Output the [X, Y] coordinate of the center of the cell containing the given text.  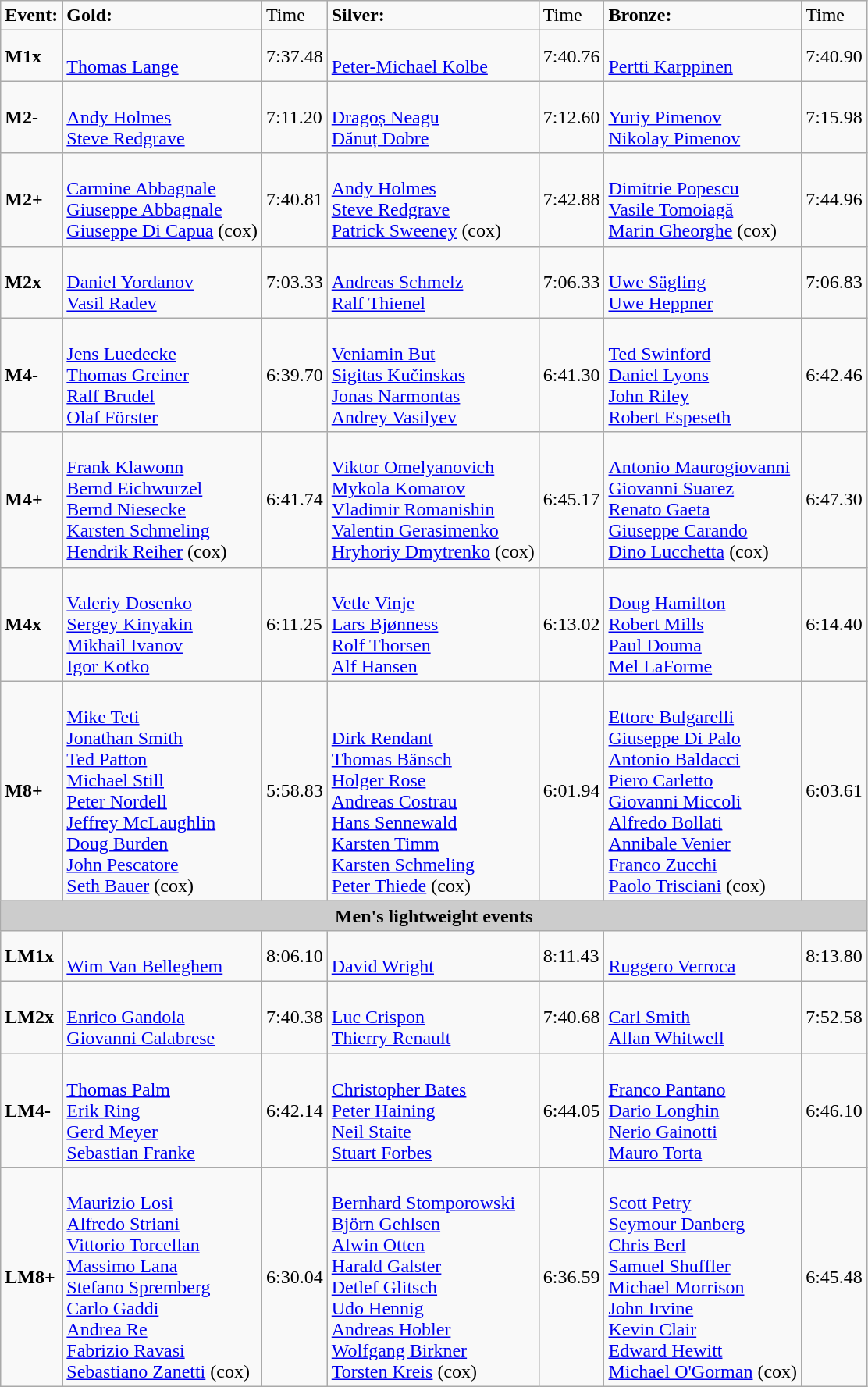
Pertti Karppinen [703, 56]
M4+ [31, 500]
7:06.33 [571, 282]
8:11.43 [571, 956]
6:30.04 [294, 1278]
Thomas Palm Erik Ring Gerd Meyer Sebastian Franke [162, 1110]
7:37.48 [294, 56]
LM8+ [31, 1278]
Maurizio Losi Alfredo Striani Vittorio Torcellan Massimo Lana Stefano Spremberg Carlo Gaddi Andrea Re Fabrizio Ravasi Sebastiano Zanetti (cox) [162, 1278]
Andy Holmes Steve Redgrave [162, 117]
Thomas Lange [162, 56]
6:42.14 [294, 1110]
7:15.98 [834, 117]
Daniel Yordanov Vasil Radev [162, 282]
Peter-Michael Kolbe [432, 56]
M8+ [31, 790]
Scott Petry Seymour Danberg Chris Berl Samuel Shuffler Michael Morrison John Irvine Kevin Clair Edward Hewitt Michael O'Gorman (cox) [703, 1278]
Men's lightweight events [434, 915]
Veniamin But Sigitas Kučinskas Jonas Narmontas Andrey Vasilyev [432, 375]
Franco Pantano Dario Longhin Nerio Gainotti Mauro Torta [703, 1110]
M1x [31, 56]
5:58.83 [294, 790]
7:40.38 [294, 1017]
6:45.17 [571, 500]
Gold: [162, 16]
Ted Swinford Daniel Lyons John Riley Robert Espeseth [703, 375]
Bernhard Stomporowski Björn Gehlsen Alwin Otten Harald Galster Detlef Glitsch Udo Hennig Andreas Hobler Wolfgang Birkner Torsten Kreis (cox) [432, 1278]
7:40.76 [571, 56]
LM1x [31, 956]
6:45.48 [834, 1278]
Doug Hamilton Robert Mills Paul Douma Mel LaForme [703, 624]
7:12.60 [571, 117]
M4x [31, 624]
6:13.02 [571, 624]
LM2x [31, 1017]
7:52.58 [834, 1017]
Frank Klawonn Bernd Eichwurzel Bernd Niesecke Karsten Schmeling Hendrik Reiher (cox) [162, 500]
Viktor Omelyanovich Mykola Komarov Vladimir Romanishin Valentin Gerasimenko Hryhoriy Dmytrenko (cox) [432, 500]
Bronze: [703, 16]
Enrico Gandola Giovanni Calabrese [162, 1017]
Carl Smith Allan Whitwell [703, 1017]
M2+ [31, 200]
6:46.10 [834, 1110]
Carmine Abbagnale Giuseppe Abbagnale Giuseppe Di Capua (cox) [162, 200]
Andreas Schmelz Ralf Thienel [432, 282]
7:42.88 [571, 200]
Luc Crispon Thierry Renault [432, 1017]
7:44.96 [834, 200]
Jens Luedecke Thomas Greiner Ralf Brudel Olaf Förster [162, 375]
7:11.20 [294, 117]
Andy Holmes Steve Redgrave Patrick Sweeney (cox) [432, 200]
6:39.70 [294, 375]
7:03.33 [294, 282]
David Wright [432, 956]
6:42.46 [834, 375]
8:13.80 [834, 956]
Christopher Bates Peter Haining Neil Staite Stuart Forbes [432, 1110]
M2- [31, 117]
Wim Van Belleghem [162, 956]
8:06.10 [294, 956]
Silver: [432, 16]
Valeriy Dosenko Sergey Kinyakin Mikhail Ivanov Igor Kotko [162, 624]
6:47.30 [834, 500]
M2x [31, 282]
7:40.68 [571, 1017]
Antonio Maurogiovanni Giovanni Suarez Renato Gaeta Giuseppe Carando Dino Lucchetta (cox) [703, 500]
Yuriy Pimenov Nikolay Pimenov [703, 117]
Dirk Rendant Thomas Bänsch Holger Rose Andreas Costrau Hans Sennewald Karsten Timm Karsten Schmeling Peter Thiede (cox) [432, 790]
Dimitrie Popescu Vasile Tomoiagă Marin Gheorghe (cox) [703, 200]
Event: [31, 16]
Vetle Vinje Lars Bjønness Rolf Thorsen Alf Hansen [432, 624]
6:14.40 [834, 624]
7:40.90 [834, 56]
Ruggero Verroca [703, 956]
7:40.81 [294, 200]
M4- [31, 375]
6:36.59 [571, 1278]
6:44.05 [571, 1110]
LM4- [31, 1110]
6:41.30 [571, 375]
7:06.83 [834, 282]
6:11.25 [294, 624]
Dragoș Neagu Dănuț Dobre [432, 117]
Uwe Sägling Uwe Heppner [703, 282]
6:01.94 [571, 790]
6:41.74 [294, 500]
Mike Teti Jonathan Smith Ted Patton Michael Still Peter Nordell Jeffrey McLaughlin Doug Burden John Pescatore Seth Bauer (cox) [162, 790]
6:03.61 [834, 790]
